Output the (x, y) coordinate of the center of the cell containing the given text.  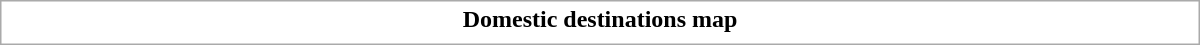
Domestic destinations map (600, 19)
